Output the [x, y] coordinate of the center of the cell containing the given text.  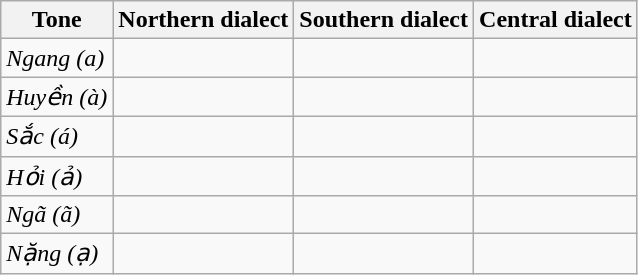
Ngã (ã) [57, 215]
Nặng (ạ) [57, 254]
Sắc (á) [57, 136]
Huyền (à) [57, 97]
Southern dialect [384, 20]
Northern dialect [204, 20]
Central dialect [556, 20]
Hỏi (ả) [57, 176]
Ngang (a) [57, 58]
Tone [57, 20]
